Identify which cell holds the provided text, then report its (X, Y) central coordinate. 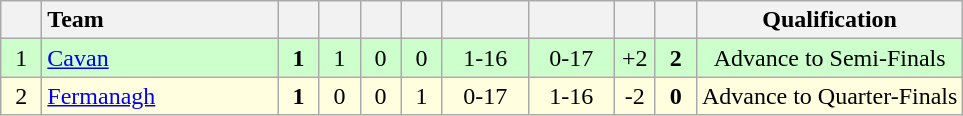
Fermanagh (160, 96)
Advance to Semi-Finals (830, 58)
Advance to Quarter-Finals (830, 96)
-2 (634, 96)
Qualification (830, 20)
Cavan (160, 58)
+2 (634, 58)
Team (160, 20)
